Pinpoint the cell where the given text exists, returning its (x, y) midpoint coordinate. 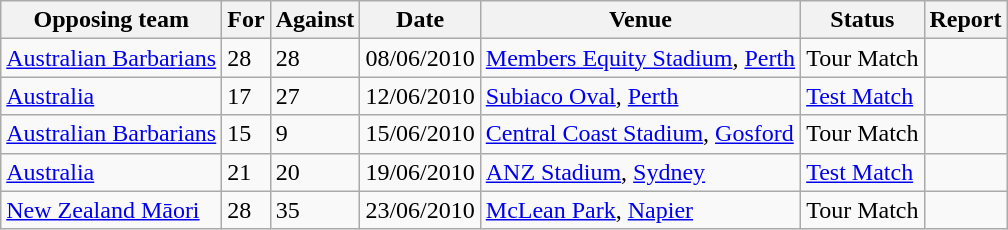
Central Coast Stadium, Gosford (640, 134)
Date (420, 20)
Subiaco Oval, Perth (640, 96)
21 (246, 172)
15/06/2010 (420, 134)
27 (315, 96)
ANZ Stadium, Sydney (640, 172)
9 (315, 134)
17 (246, 96)
23/06/2010 (420, 210)
Status (862, 20)
12/06/2010 (420, 96)
08/06/2010 (420, 58)
35 (315, 210)
For (246, 20)
15 (246, 134)
McLean Park, Napier (640, 210)
20 (315, 172)
Against (315, 20)
19/06/2010 (420, 172)
Members Equity Stadium, Perth (640, 58)
Report (966, 20)
Opposing team (112, 20)
Venue (640, 20)
New Zealand Māori (112, 210)
